From the cell containing the given text, extract its center point as (X, Y) coordinate. 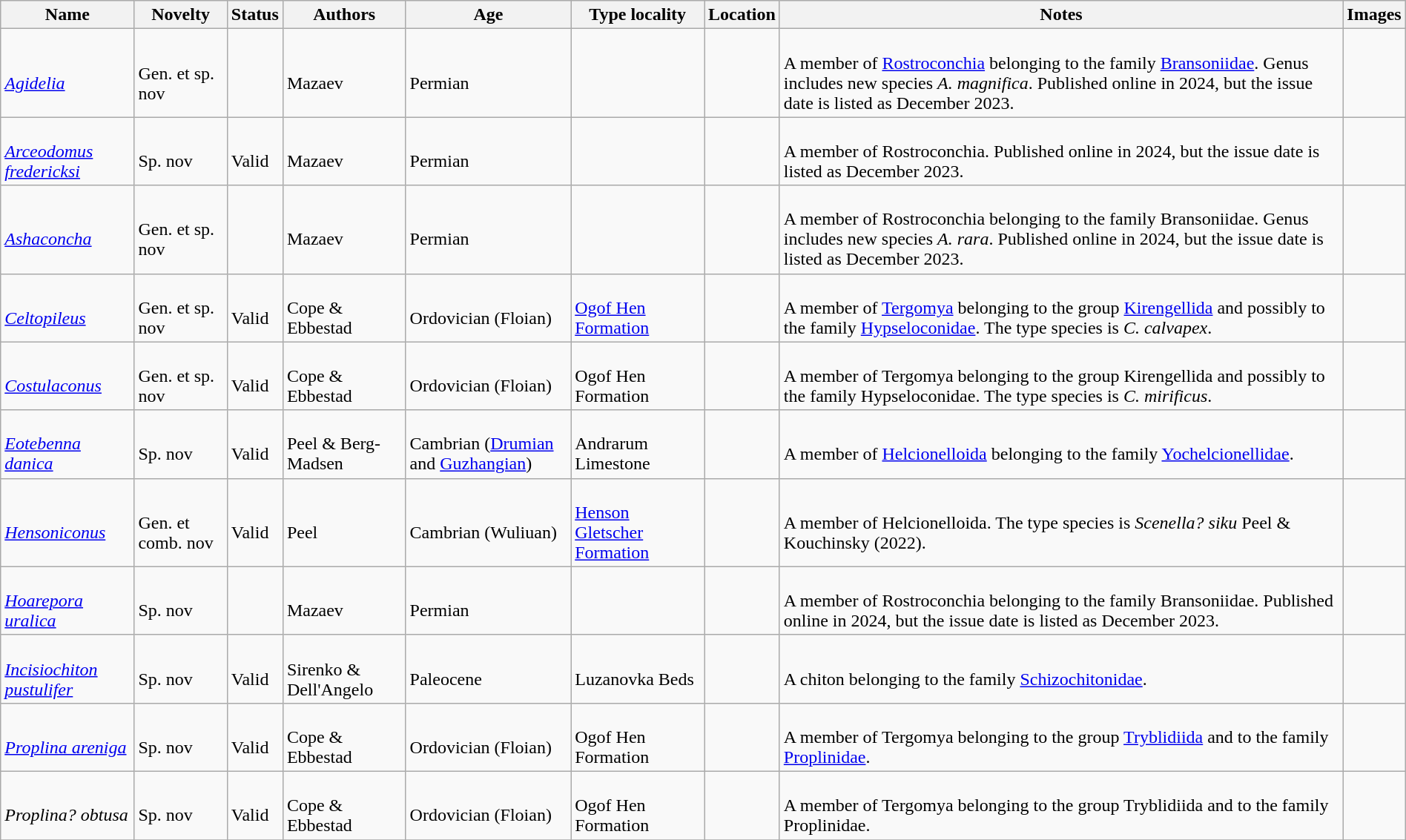
A member of Rostroconchia belonging to the family Bransoniidae. Published online in 2024, but the issue date is listed as December 2023. (1060, 601)
A chiton belonging to the family Schizochitonidae. (1060, 669)
Cambrian (Wuliuan) (488, 522)
Proplina? obtusa (67, 805)
Authors (344, 15)
A member of Helcionelloida. The type species is Scenella? siku Peel & Kouchinsky (2022). (1060, 522)
Hensoniconus (67, 522)
Agidelia (67, 73)
A member of Tergomya belonging to the group Kirengellida and possibly to the family Hypseloconidae. The type species is C. calvapex. (1060, 308)
Andrarum Limestone (638, 444)
A member of Helcionelloida belonging to the family Yochelcionellidae. (1060, 444)
Gen. et comb. nov (181, 522)
Eotebenna danica (67, 444)
Status (255, 15)
Arceodomus fredericksi (67, 151)
Sirenko & Dell'Angelo (344, 669)
Images (1374, 15)
Peel & Berg-Madsen (344, 444)
Incisiochiton pustulifer (67, 669)
Cambrian (Drumian and Guzhangian) (488, 444)
Hoarepora uralica (67, 601)
Paleocene (488, 669)
Type locality (638, 15)
Peel (344, 522)
Name (67, 15)
Proplina areniga (67, 737)
Location (742, 15)
A member of Rostroconchia. Published online in 2024, but the issue date is listed as December 2023. (1060, 151)
Celtopileus (67, 308)
Age (488, 15)
Ashaconcha (67, 230)
A member of Tergomya belonging to the group Kirengellida and possibly to the family Hypseloconidae. The type species is C. mirificus. (1060, 376)
Costulaconus (67, 376)
Luzanovka Beds (638, 669)
Henson Gletscher Formation (638, 522)
Novelty (181, 15)
Notes (1060, 15)
